Provide the [X, Y] coordinate of the cell's center where the given text is located.  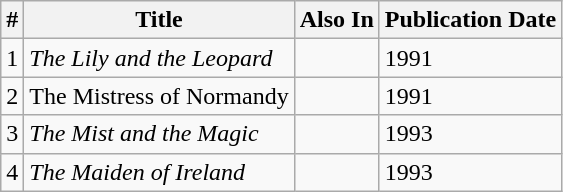
Title [159, 20]
2 [12, 96]
3 [12, 134]
4 [12, 172]
The Mist and the Magic [159, 134]
1 [12, 58]
The Mistress of Normandy [159, 96]
The Lily and the Leopard [159, 58]
Also In [336, 20]
Publication Date [470, 20]
# [12, 20]
The Maiden of Ireland [159, 172]
